For the text-containing cell, return its midpoint in (X, Y) coordinate format. 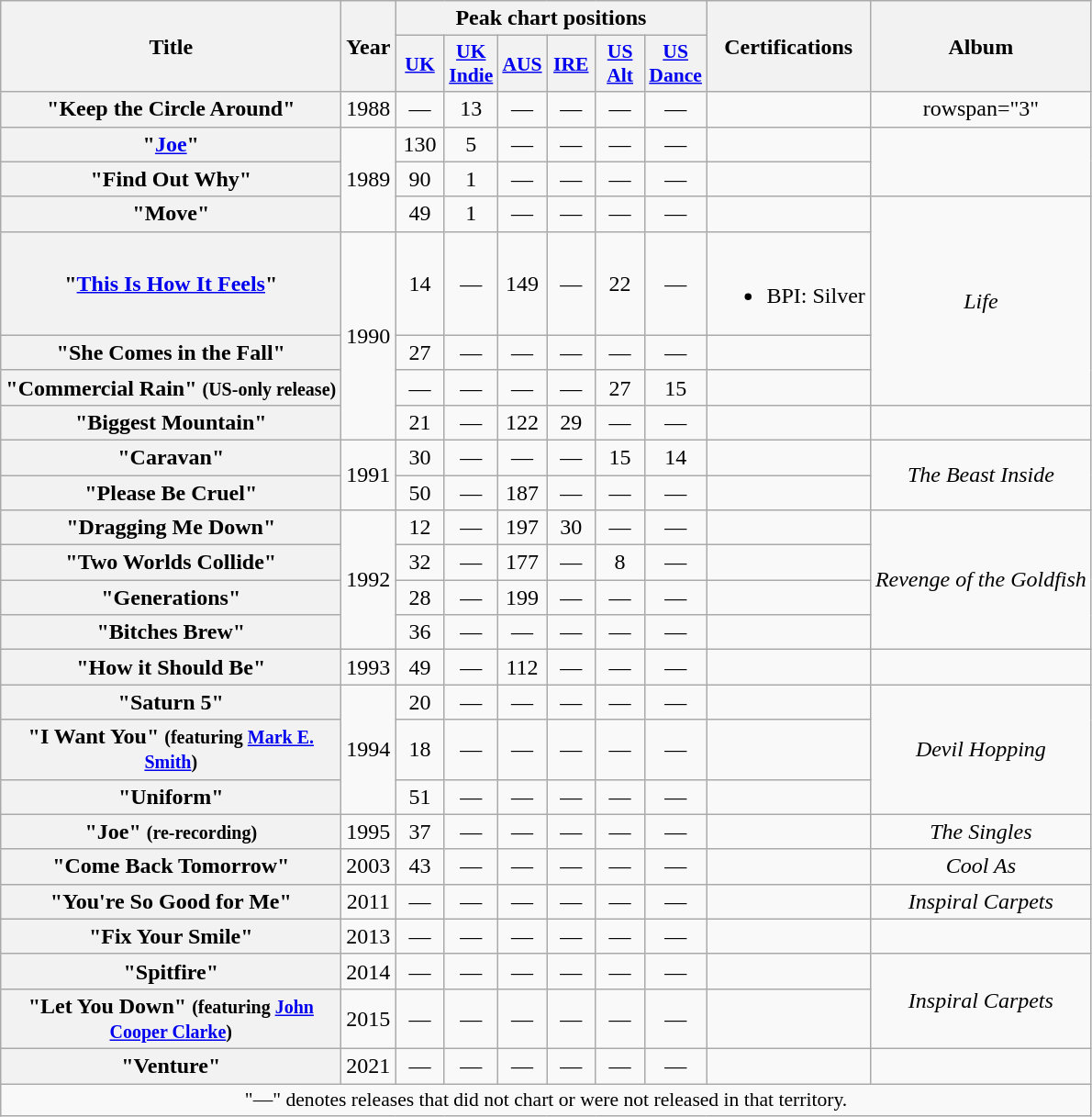
177 (521, 563)
UK (420, 64)
1990 (369, 336)
The Beast Inside (980, 475)
Devil Hopping (980, 749)
"How it Should Be" (171, 667)
130 (420, 144)
"Dragging Me Down" (171, 528)
"Commercial Rain" (US-only release) (171, 387)
2015 (369, 1019)
"Joe" (171, 144)
18 (420, 749)
"She Comes in the Fall" (171, 352)
IRE (571, 64)
36 (420, 632)
1991 (369, 475)
"Bitches Brew" (171, 632)
BPI: Silver (788, 283)
"Let You Down" (featuring John Cooper Clarke) (171, 1019)
197 (521, 528)
"—" denotes releases that did not chart or were not released in that territory. (547, 1100)
"Spitfire" (171, 971)
"Come Back Tomorrow" (171, 866)
20 (420, 702)
"Keep the Circle Around" (171, 109)
5 (471, 144)
199 (521, 598)
US Dance (675, 64)
The Singles (980, 832)
"You're So Good for Me" (171, 901)
1995 (369, 832)
"Saturn 5" (171, 702)
21 (420, 422)
rowspan="3" (980, 109)
"Uniform" (171, 797)
13 (471, 109)
"I Want You" (featuring Mark E. Smith) (171, 749)
1989 (369, 179)
90 (420, 179)
"Fix Your Smile" (171, 936)
US Alt (620, 64)
Title (171, 46)
Album (980, 46)
Life (980, 301)
"Venture" (171, 1066)
122 (521, 422)
28 (420, 598)
"Generations" (171, 598)
8 (620, 563)
12 (420, 528)
2013 (369, 936)
51 (420, 797)
"This Is How It Feels" (171, 283)
Cool As (980, 866)
AUS (521, 64)
"Joe" (re-recording) (171, 832)
1988 (369, 109)
149 (521, 283)
UK Indie (471, 64)
2003 (369, 866)
2011 (369, 901)
"Move" (171, 214)
50 (420, 493)
"Please Be Cruel" (171, 493)
22 (620, 283)
32 (420, 563)
43 (420, 866)
"Two Worlds Collide" (171, 563)
1993 (369, 667)
1994 (369, 749)
"Find Out Why" (171, 179)
29 (571, 422)
Peak chart positions (551, 18)
187 (521, 493)
Year (369, 46)
1992 (369, 580)
Certifications (788, 46)
"Biggest Mountain" (171, 422)
"Caravan" (171, 457)
37 (420, 832)
2021 (369, 1066)
Revenge of the Goldfish (980, 580)
112 (521, 667)
2014 (369, 971)
